Locate the cell with the specified text and output its (x, y) center coordinate. 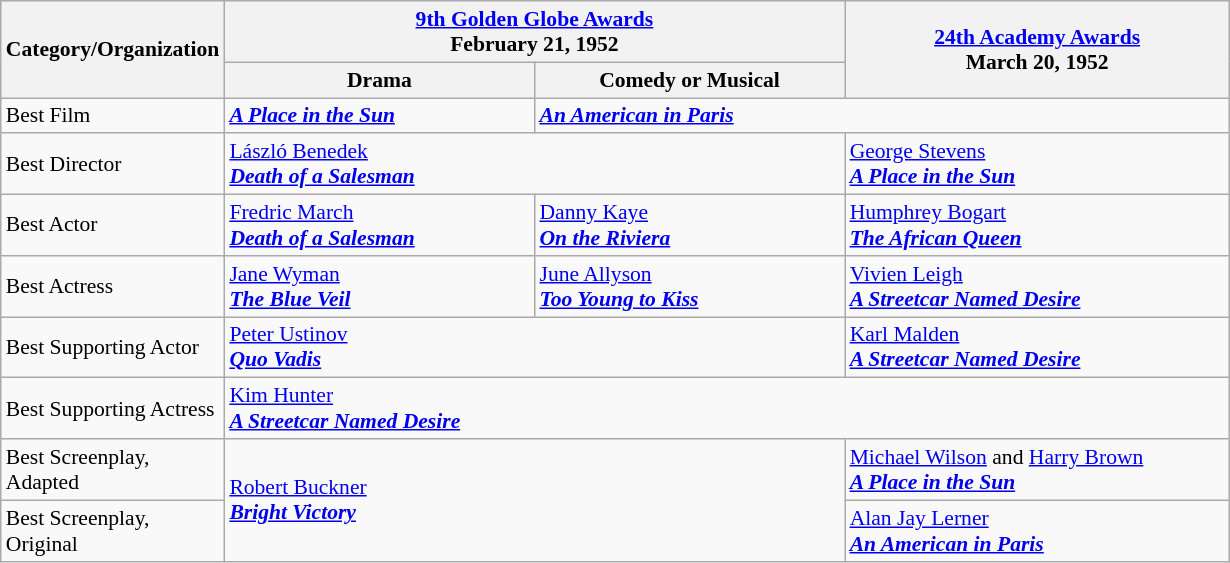
Best Actress (113, 286)
Peter UstinovQuo Vadis (534, 348)
Drama (379, 80)
Danny KayeOn the Riviera (689, 226)
Robert BucknerBright Victory (534, 500)
Best Supporting Actor (113, 348)
Category/Organization (113, 50)
Best Actor (113, 226)
Best Supporting Actress (113, 408)
Alan Jay LernerAn American in Paris (1038, 530)
George StevensA Place in the Sun (1038, 164)
A Place in the Sun (379, 116)
June AllysonToo Young to Kiss (689, 286)
Best Screenplay, Adapted (113, 470)
Fredric MarchDeath of a Salesman (379, 226)
Vivien LeighA Streetcar Named Desire (1038, 286)
Best Film (113, 116)
Best Director (113, 164)
László BenedekDeath of a Salesman (534, 164)
An American in Paris (882, 116)
24th Academy AwardsMarch 20, 1952 (1038, 50)
Jane WymanThe Blue Veil (379, 286)
Comedy or Musical (689, 80)
Humphrey BogartThe African Queen (1038, 226)
Karl MaldenA Streetcar Named Desire (1038, 348)
Best Screenplay, Original (113, 530)
Michael Wilson and Harry BrownA Place in the Sun (1038, 470)
Kim HunterA Streetcar Named Desire (726, 408)
9th Golden Globe AwardsFebruary 21, 1952 (534, 32)
